Determine the [X, Y] coordinate at the center of the cell enclosing the given text.  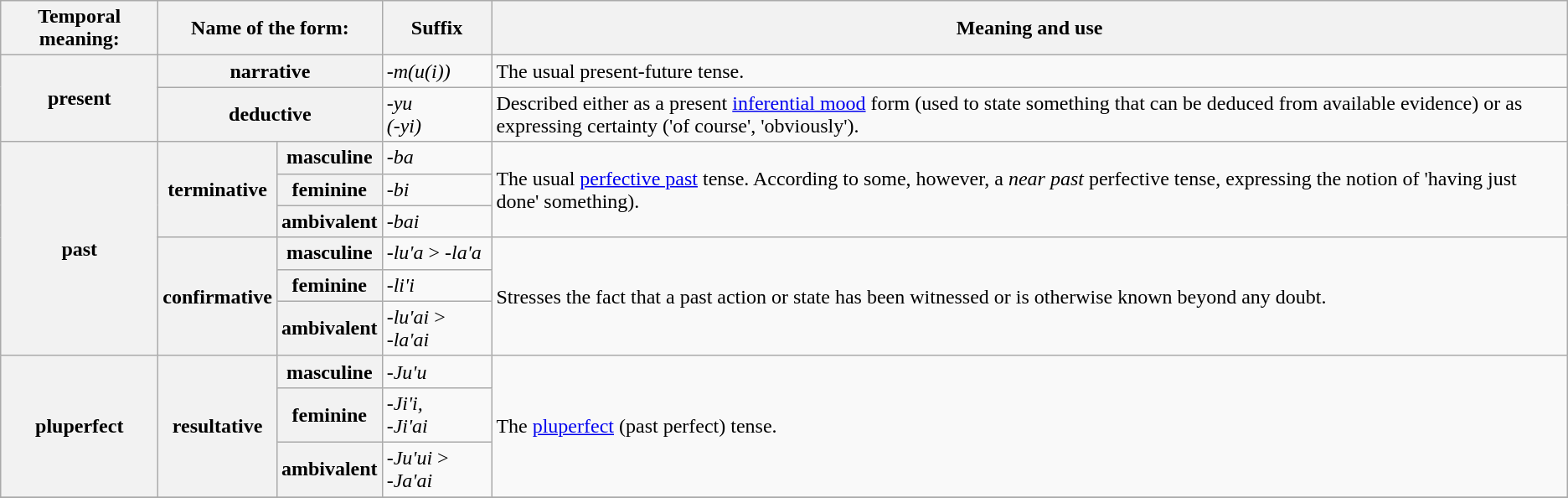
Temporal meaning: [80, 29]
-li'i [437, 285]
-Ju'u [437, 371]
narrative [270, 71]
Suffix [437, 29]
‑m(u(i)) [437, 71]
resultative [218, 426]
present [80, 99]
The usual perfective past tense. According to some, however, a near past perfective tense, expressing the notion of 'having just done' something). [1029, 189]
-lu'a > ‑la'a [437, 253]
past [80, 248]
-ba [437, 158]
-bai [437, 221]
-yu(-yi) [437, 114]
-lu'ai > ‑la'ai [437, 329]
Stresses the fact that a past action or state has been witnessed or is otherwise known beyond any doubt. [1029, 297]
Name of the form: [270, 29]
Meaning and use [1029, 29]
-Ji'i,-Ji'ai [437, 414]
-Ju'ui > ‑Ja'ai [437, 469]
-bi [437, 189]
confirmative [218, 297]
The pluperfect (past perfect) tense. [1029, 426]
deductive [270, 114]
pluperfect [80, 426]
The usual present-future tense. [1029, 71]
terminative [218, 189]
